Find where the given text appears and provide that cell's center as (X, Y) coordinate. 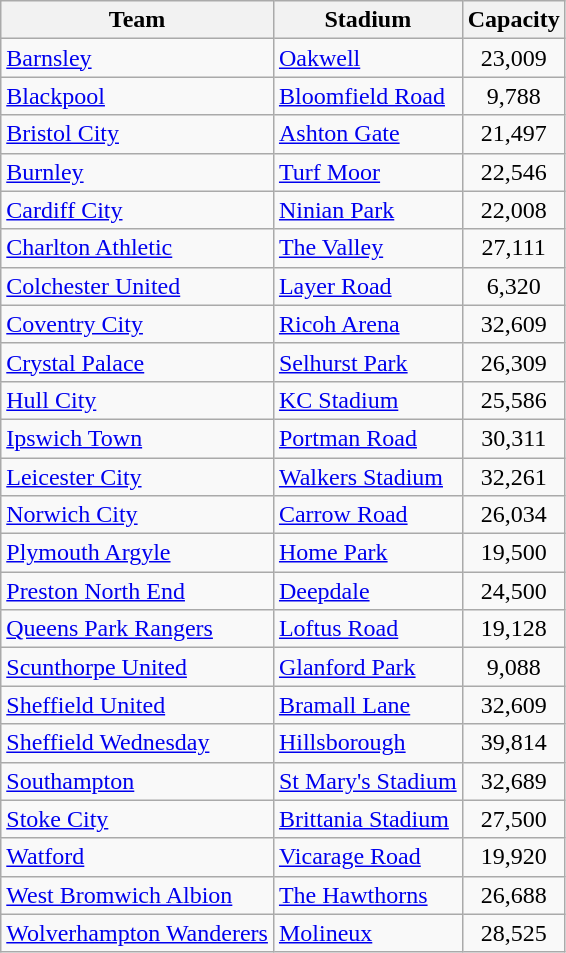
19,128 (514, 629)
KC Stadium (368, 400)
Plymouth Argyle (138, 553)
Ipswich Town (138, 438)
9,088 (514, 667)
Cardiff City (138, 210)
Wolverhampton Wanderers (138, 933)
21,497 (514, 134)
West Bromwich Albion (138, 895)
Ricoh Arena (368, 324)
26,688 (514, 895)
Norwich City (138, 515)
Bristol City (138, 134)
Loftus Road (368, 629)
39,814 (514, 743)
Queens Park Rangers (138, 629)
Walkers Stadium (368, 477)
26,309 (514, 362)
30,311 (514, 438)
19,920 (514, 857)
Sheffield United (138, 705)
32,261 (514, 477)
Hull City (138, 400)
Stadium (368, 20)
Ninian Park (368, 210)
The Hawthorns (368, 895)
Portman Road (368, 438)
26,034 (514, 515)
The Valley (368, 248)
Coventry City (138, 324)
22,008 (514, 210)
19,500 (514, 553)
Watford (138, 857)
Capacity (514, 20)
Sheffield Wednesday (138, 743)
Stoke City (138, 819)
Oakwell (368, 58)
23,009 (514, 58)
28,525 (514, 933)
32,689 (514, 781)
St Mary's Stadium (368, 781)
Vicarage Road (368, 857)
Hillsborough (368, 743)
9,788 (514, 96)
Bloomfield Road (368, 96)
Deepdale (368, 591)
Charlton Athletic (138, 248)
25,586 (514, 400)
Home Park (368, 553)
Layer Road (368, 286)
Ashton Gate (368, 134)
Bramall Lane (368, 705)
Team (138, 20)
Scunthorpe United (138, 667)
Southampton (138, 781)
Molineux (368, 933)
Crystal Palace (138, 362)
Preston North End (138, 591)
24,500 (514, 591)
Brittania Stadium (368, 819)
Colchester United (138, 286)
22,546 (514, 172)
Leicester City (138, 477)
27,111 (514, 248)
Burnley (138, 172)
Selhurst Park (368, 362)
Barnsley (138, 58)
Carrow Road (368, 515)
Turf Moor (368, 172)
6,320 (514, 286)
27,500 (514, 819)
Blackpool (138, 96)
Glanford Park (368, 667)
